Output the [X, Y] coordinate of the center of the cell containing the given text.  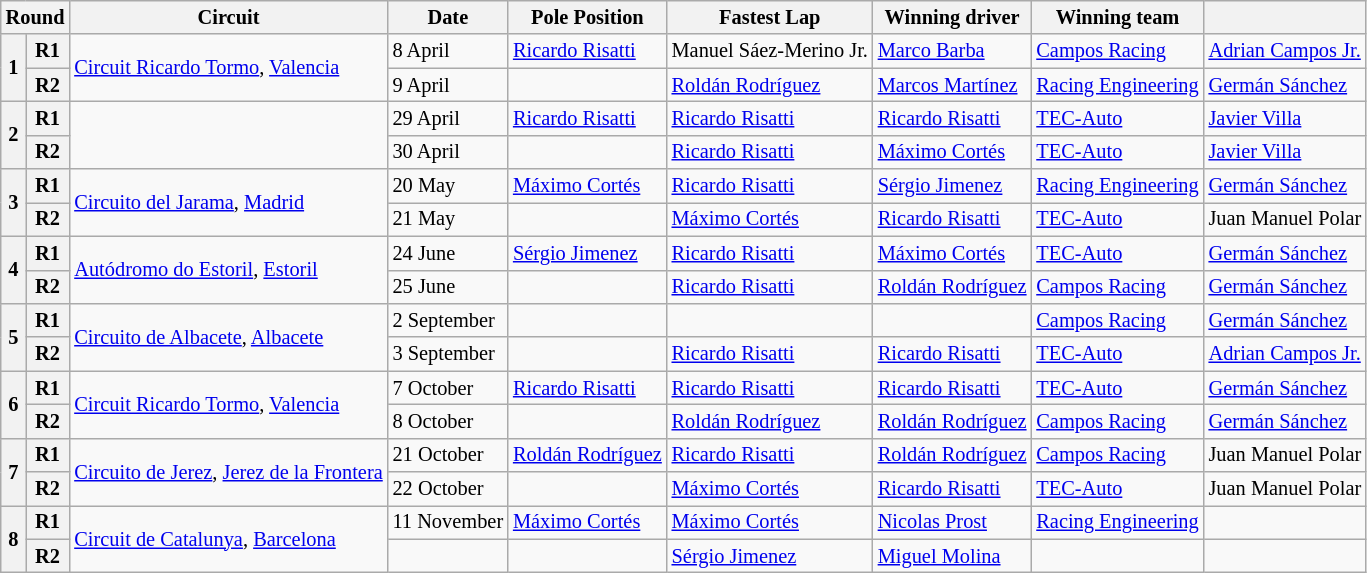
Circuito de Jerez, Jerez de la Frontera [228, 472]
7 October [448, 388]
7 [14, 472]
6 [14, 404]
8 April [448, 51]
24 June [448, 253]
Winning driver [952, 17]
4 [14, 270]
Miguel Molina [952, 556]
25 June [448, 287]
2 [14, 134]
22 October [448, 489]
30 April [448, 152]
Winning team [1117, 17]
1 [14, 68]
Fastest Lap [770, 17]
11 November [448, 522]
Round [36, 17]
2 September [448, 320]
8 [14, 538]
Marco Barba [952, 51]
3 September [448, 354]
20 May [448, 186]
Circuit de Catalunya, Barcelona [228, 538]
3 [14, 202]
5 [14, 336]
Circuito de Albacete, Albacete [228, 336]
Nicolas Prost [952, 522]
Pole Position [588, 17]
8 October [448, 421]
29 April [448, 118]
Circuit [228, 17]
Manuel Sáez-Merino Jr. [770, 51]
Marcos Martínez [952, 85]
21 May [448, 219]
9 April [448, 85]
Circuito del Jarama, Madrid [228, 202]
21 October [448, 455]
Autódromo do Estoril, Estoril [228, 270]
Date [448, 17]
